Determine the (x, y) coordinate at the center of the cell enclosing the given text.  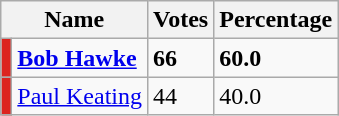
66 (181, 58)
Percentage (276, 20)
40.0 (276, 96)
60.0 (276, 58)
Name (74, 20)
Votes (181, 20)
Bob Hawke (80, 58)
Paul Keating (80, 96)
44 (181, 96)
